Identify which cell holds the provided text, then report its [x, y] central coordinate. 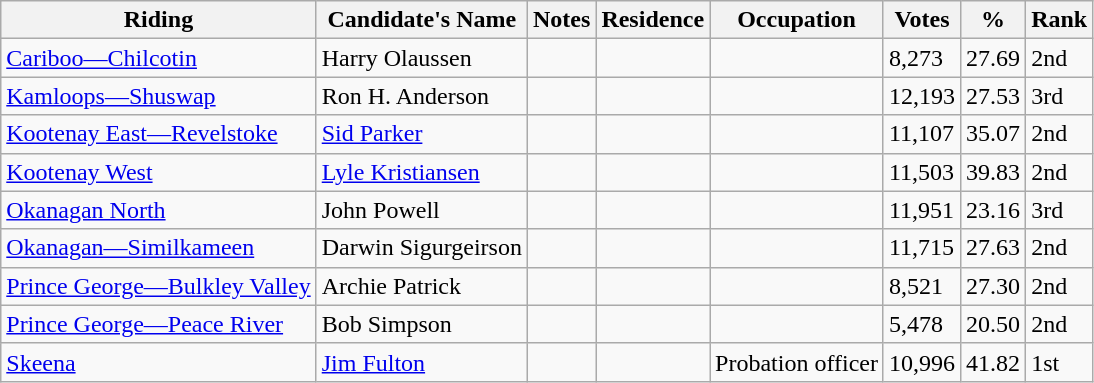
Votes [922, 20]
27.63 [994, 248]
Probation officer [797, 362]
Cariboo—Chilcotin [158, 58]
Prince George—Bulkley Valley [158, 286]
5,478 [922, 324]
Kootenay West [158, 172]
Okanagan North [158, 210]
27.30 [994, 286]
23.16 [994, 210]
8,273 [922, 58]
41.82 [994, 362]
Jim Fulton [422, 362]
10,996 [922, 362]
20.50 [994, 324]
Occupation [797, 20]
Notes [561, 20]
Prince George—Peace River [158, 324]
8,521 [922, 286]
39.83 [994, 172]
Kamloops—Shuswap [158, 96]
Bob Simpson [422, 324]
Riding [158, 20]
35.07 [994, 134]
Residence [653, 20]
1st [1060, 362]
11,715 [922, 248]
Sid Parker [422, 134]
Archie Patrick [422, 286]
Lyle Kristiansen [422, 172]
11,503 [922, 172]
Darwin Sigurgeirson [422, 248]
11,951 [922, 210]
27.69 [994, 58]
% [994, 20]
Rank [1060, 20]
Kootenay East—Revelstoke [158, 134]
11,107 [922, 134]
Okanagan—Similkameen [158, 248]
Ron H. Anderson [422, 96]
12,193 [922, 96]
Skeena [158, 362]
27.53 [994, 96]
John Powell [422, 210]
Harry Olaussen [422, 58]
Candidate's Name [422, 20]
